Provide the [x, y] coordinate of the cell's center where the given text is located.  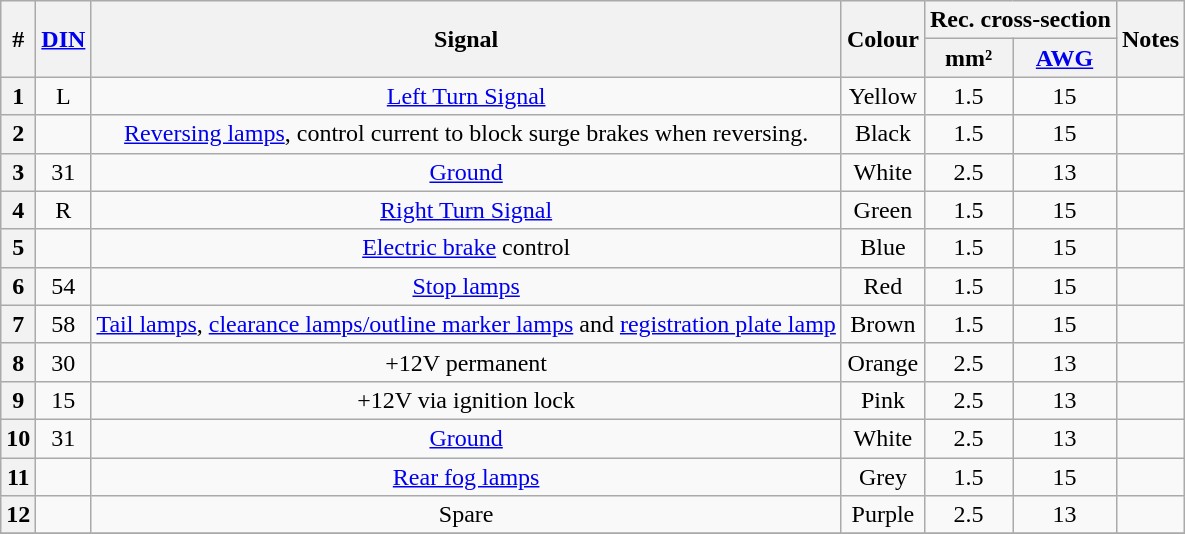
Green [882, 210]
Red [882, 286]
54 [64, 286]
Electric brake control [466, 248]
Tail lamps, clearance lamps/outline marker lamps and registration plate lamp [466, 324]
+12V via ignition lock [466, 400]
R [64, 210]
Colour [882, 39]
Yellow [882, 96]
Black [882, 134]
Grey [882, 477]
4 [18, 210]
mm² [968, 58]
2 [18, 134]
L [64, 96]
Blue [882, 248]
Rear fog lamps [466, 477]
Purple [882, 515]
58 [64, 324]
Pink [882, 400]
8 [18, 362]
3 [18, 172]
Right Turn Signal [466, 210]
Reversing lamps, control current to block surge brakes when reversing. [466, 134]
Left Turn Signal [466, 96]
Spare [466, 515]
11 [18, 477]
Brown [882, 324]
# [18, 39]
5 [18, 248]
AWG [1065, 58]
12 [18, 515]
Notes [1150, 39]
Signal [466, 39]
30 [64, 362]
Rec. cross-section [1020, 20]
7 [18, 324]
6 [18, 286]
1 [18, 96]
10 [18, 438]
Stop lamps [466, 286]
Orange [882, 362]
9 [18, 400]
+12V permanent [466, 362]
DIN [64, 39]
